Return (x, y) of the center of cell containing provided text 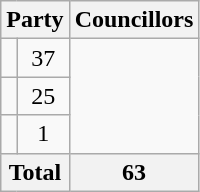
Councillors (134, 20)
63 (134, 172)
37 (43, 58)
Total (35, 172)
25 (43, 96)
1 (43, 134)
Party (35, 20)
